Determine the [X, Y] coordinate at the center of the cell enclosing the given text.  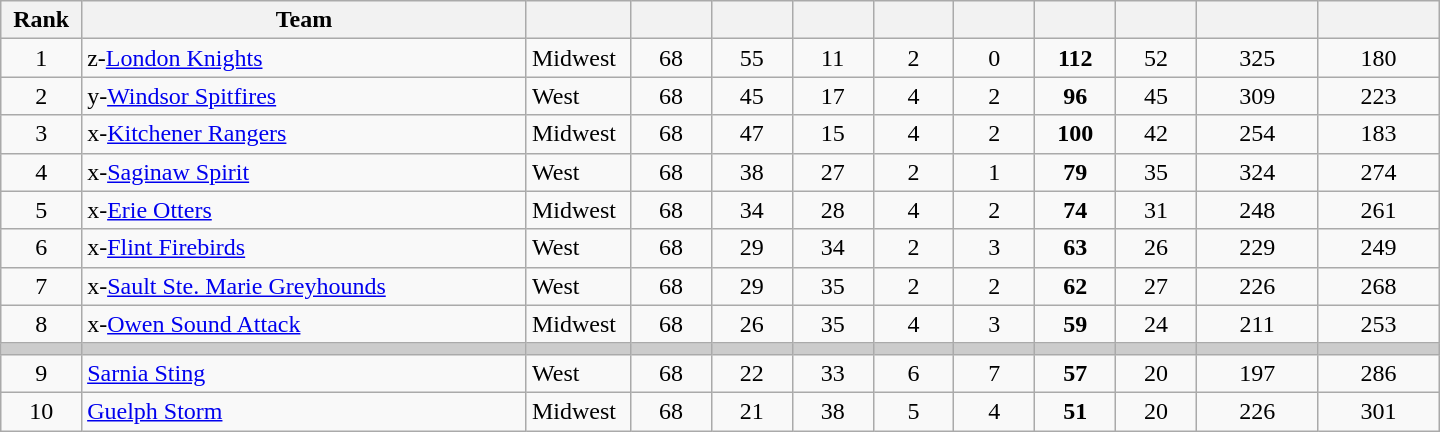
268 [1378, 286]
0 [994, 58]
x-Erie Otters [304, 210]
51 [1076, 411]
211 [1258, 324]
301 [1378, 411]
249 [1378, 248]
253 [1378, 324]
223 [1378, 96]
10 [42, 411]
183 [1378, 134]
325 [1258, 58]
55 [752, 58]
x-Owen Sound Attack [304, 324]
42 [1156, 134]
112 [1076, 58]
52 [1156, 58]
x-Flint Firebirds [304, 248]
96 [1076, 96]
Team [304, 20]
100 [1076, 134]
274 [1378, 172]
74 [1076, 210]
248 [1258, 210]
x-Kitchener Rangers [304, 134]
229 [1258, 248]
62 [1076, 286]
15 [832, 134]
Guelph Storm [304, 411]
180 [1378, 58]
x-Saginaw Spirit [304, 172]
254 [1258, 134]
28 [832, 210]
59 [1076, 324]
197 [1258, 373]
Rank [42, 20]
8 [42, 324]
31 [1156, 210]
47 [752, 134]
261 [1378, 210]
63 [1076, 248]
22 [752, 373]
x-Sault Ste. Marie Greyhounds [304, 286]
21 [752, 411]
286 [1378, 373]
24 [1156, 324]
9 [42, 373]
309 [1258, 96]
324 [1258, 172]
y-Windsor Spitfires [304, 96]
17 [832, 96]
57 [1076, 373]
Sarnia Sting [304, 373]
33 [832, 373]
79 [1076, 172]
11 [832, 58]
z-London Knights [304, 58]
